Scan for the cell matching the given text and deliver its (X, Y) coordinate at center. 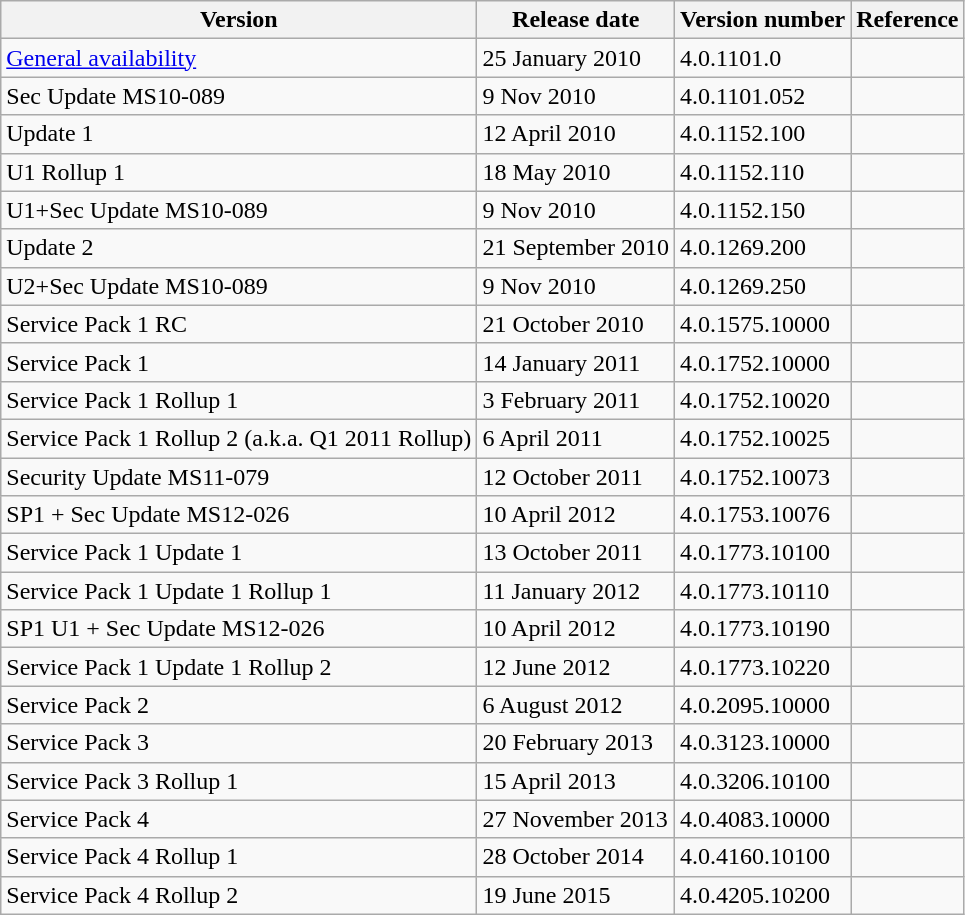
12 October 2011 (576, 477)
Update 2 (239, 248)
28 October 2014 (576, 857)
U1+Sec Update MS10-089 (239, 210)
19 June 2015 (576, 895)
4.0.1269.200 (763, 248)
Service Pack 1 Update 1 Rollup 2 (239, 667)
Service Pack 1 (239, 362)
27 November 2013 (576, 819)
4.0.1752.10073 (763, 477)
4.0.4160.10100 (763, 857)
Service Pack 1 Rollup 2 (a.k.a. Q1 2011 Rollup) (239, 438)
Release date (576, 20)
12 April 2010 (576, 134)
4.0.1752.10025 (763, 438)
4.0.1152.150 (763, 210)
4.0.1752.10020 (763, 400)
6 April 2011 (576, 438)
4.0.1269.250 (763, 286)
Service Pack 4 Rollup 1 (239, 857)
Service Pack 1 Update 1 (239, 553)
4.0.1773.10100 (763, 553)
15 April 2013 (576, 781)
20 February 2013 (576, 743)
Service Pack 4 (239, 819)
4.0.1152.100 (763, 134)
4.0.3123.10000 (763, 743)
21 October 2010 (576, 324)
Service Pack 1 RC (239, 324)
General availability (239, 58)
Service Pack 3 (239, 743)
4.0.1152.110 (763, 172)
U1 Rollup 1 (239, 172)
Service Pack 1 Rollup 1 (239, 400)
Version number (763, 20)
U2+Sec Update MS10-089 (239, 286)
4.0.1575.10000 (763, 324)
14 January 2011 (576, 362)
4.0.1773.10110 (763, 591)
Service Pack 3 Rollup 1 (239, 781)
Update 1 (239, 134)
6 August 2012 (576, 705)
Service Pack 4 Rollup 2 (239, 895)
4.0.1101.052 (763, 96)
4.0.1752.10000 (763, 362)
4.0.4205.10200 (763, 895)
12 June 2012 (576, 667)
13 October 2011 (576, 553)
11 January 2012 (576, 591)
4.0.1753.10076 (763, 515)
4.0.2095.10000 (763, 705)
21 September 2010 (576, 248)
4.0.1773.10220 (763, 667)
4.0.4083.10000 (763, 819)
SP1 + Sec Update MS12-026 (239, 515)
3 February 2011 (576, 400)
SP1 U1 + Sec Update MS12-026 (239, 629)
Service Pack 1 Update 1 Rollup 1 (239, 591)
Sec Update MS10-089 (239, 96)
18 May 2010 (576, 172)
Service Pack 2 (239, 705)
Security Update MS11-079 (239, 477)
4.0.3206.10100 (763, 781)
Version (239, 20)
Reference (908, 20)
4.0.1773.10190 (763, 629)
25 January 2010 (576, 58)
4.0.1101.0 (763, 58)
